Capture the cell that displays the provided text and extract its [x, y] central coordinate. 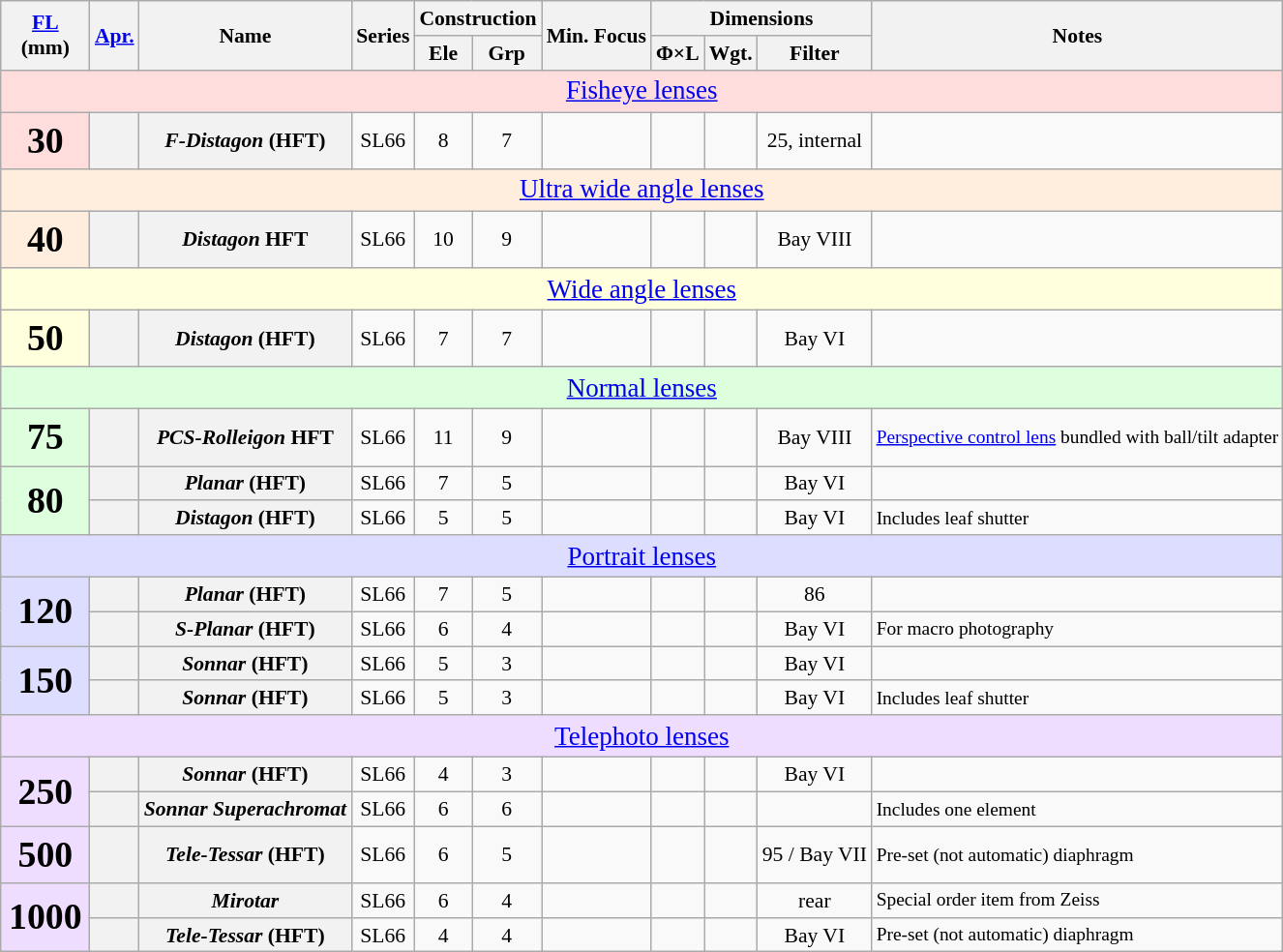
500 [45, 855]
120 [45, 611]
Min. Focus [596, 35]
50 [45, 339]
Fisheye lenses [642, 91]
Wgt. [731, 53]
Normal lenses [642, 389]
For macro photography [1078, 630]
Φ×L [677, 53]
Dimensions [761, 18]
150 [45, 681]
Construction [478, 18]
Apr. [114, 35]
10 [443, 240]
95 / Bay VII [815, 855]
Sonnar Superachromat [246, 810]
8 [443, 141]
Perspective control lens bundled with ball/tilt adapter [1078, 437]
S-Planar (HFT) [246, 630]
25, internal [815, 141]
rear [815, 901]
Wide angle lenses [642, 289]
1000 [45, 917]
Notes [1078, 35]
Series [383, 35]
Pre-set (not automatic) diaphragm [1078, 855]
PCS-Rolleigon HFT [246, 437]
Includes one element [1078, 810]
Mirotar [246, 901]
Telephoto lenses [642, 736]
Filter [815, 53]
250 [45, 791]
75 [45, 437]
40 [45, 240]
Ele [443, 53]
Name [246, 35]
Grp [507, 53]
30 [45, 141]
Portrait lenses [642, 556]
86 [815, 595]
80 [45, 501]
Tele-Tessar (HFT) [246, 855]
F-Distagon (HFT) [246, 141]
FL(mm) [45, 35]
11 [443, 437]
Special order item from Zeiss [1078, 901]
Distagon HFT [246, 240]
Ultra wide angle lenses [642, 191]
